Detect which cell encompasses the target text, then output its [x, y] center coordinate. 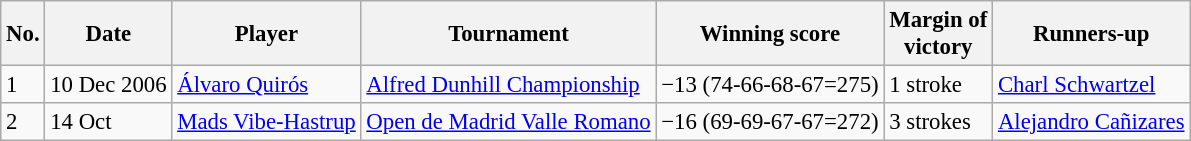
No. [23, 34]
−13 (74-66-68-67=275) [770, 85]
10 Dec 2006 [108, 85]
Charl Schwartzel [1092, 85]
−16 (69-69-67-67=272) [770, 122]
2 [23, 122]
Open de Madrid Valle Romano [508, 122]
Mads Vibe-Hastrup [266, 122]
Player [266, 34]
1 stroke [938, 85]
Margin ofvictory [938, 34]
Date [108, 34]
1 [23, 85]
Álvaro Quirós [266, 85]
Winning score [770, 34]
Tournament [508, 34]
Alejandro Cañizares [1092, 122]
Runners-up [1092, 34]
Alfred Dunhill Championship [508, 85]
14 Oct [108, 122]
3 strokes [938, 122]
